Return [X, Y] of the center of cell containing provided text 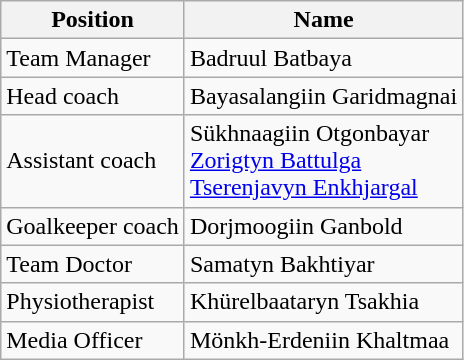
Mönkh-Erdeniin Khaltmaa [323, 340]
Team Doctor [93, 264]
Dorjmoogiin Ganbold [323, 226]
Name [323, 20]
Sükhnaagiin Otgonbayar Zorigtyn Battulga Tserenjavyn Enkhjargal [323, 161]
Goalkeeper coach [93, 226]
Media Officer [93, 340]
Samatyn Bakhtiyar [323, 264]
Head coach [93, 96]
Bayasalangiin Garidmagnai [323, 96]
Position [93, 20]
Physiotherapist [93, 302]
Khürelbaataryn Tsakhia [323, 302]
Badruul Batbaya [323, 58]
Assistant coach [93, 161]
Team Manager [93, 58]
